Determine the (X, Y) coordinate at the center of the cell enclosing the given text.  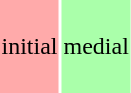
initial (30, 46)
medial (96, 46)
